Return the (x, y) coordinate for the center point of the cell that contains the specified text.  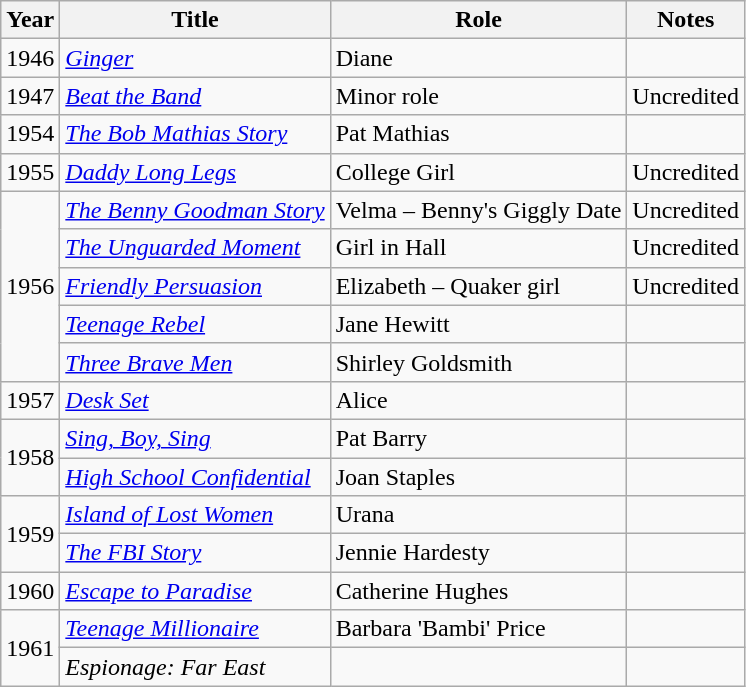
The FBI Story (195, 553)
Teenage Millionaire (195, 629)
College Girl (478, 172)
Catherine Hughes (478, 591)
1954 (30, 134)
1957 (30, 400)
Jennie Hardesty (478, 553)
Alice (478, 400)
1946 (30, 58)
Pat Mathias (478, 134)
Minor role (478, 96)
1958 (30, 457)
Notes (686, 20)
Diane (478, 58)
Pat Barry (478, 438)
Teenage Rebel (195, 324)
Role (478, 20)
Year (30, 20)
The Benny Goodman Story (195, 210)
Three Brave Men (195, 362)
1960 (30, 591)
Shirley Goldsmith (478, 362)
Beat the Band (195, 96)
Escape to Paradise (195, 591)
Girl in Hall (478, 248)
Desk Set (195, 400)
Urana (478, 515)
Espionage: Far East (195, 667)
Title (195, 20)
Daddy Long Legs (195, 172)
Ginger (195, 58)
Island of Lost Women (195, 515)
The Unguarded Moment (195, 248)
Sing, Boy, Sing (195, 438)
1947 (30, 96)
Joan Staples (478, 477)
Barbara 'Bambi' Price (478, 629)
1956 (30, 286)
The Bob Mathias Story (195, 134)
Friendly Persuasion (195, 286)
1959 (30, 534)
High School Confidential (195, 477)
Jane Hewitt (478, 324)
1961 (30, 648)
1955 (30, 172)
Elizabeth – Quaker girl (478, 286)
Velma – Benny's Giggly Date (478, 210)
